Provide the [x, y] coordinate of the cell's center where the given text is located.  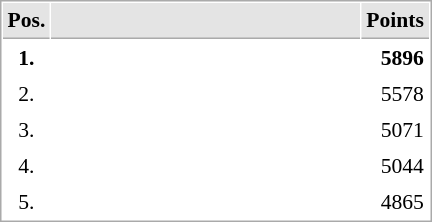
3. [26, 129]
5896 [396, 57]
5578 [396, 93]
5044 [396, 165]
1. [26, 57]
4865 [396, 201]
2. [26, 93]
Points [396, 21]
4. [26, 165]
5. [26, 201]
5071 [396, 129]
Pos. [26, 21]
